Provide the (x, y) coordinate of the cell's center where the given text is located.  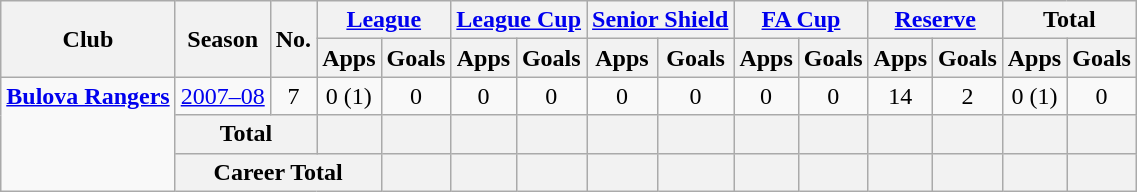
Club (88, 39)
14 (900, 96)
Career Total (278, 172)
Season (222, 39)
Senior Shield (660, 20)
League Cup (519, 20)
7 (293, 96)
Reserve (935, 20)
FA Cup (801, 20)
Bulova Rangers (88, 134)
League (384, 20)
No. (293, 39)
2 (968, 96)
2007–08 (222, 96)
